Provide the (x, y) coordinate of the cell's center where the given text is located.  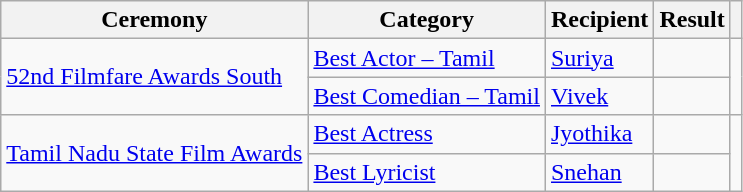
Jyothika (599, 134)
Result (692, 20)
Recipient (599, 20)
Best Lyricist (427, 172)
52nd Filmfare Awards South (154, 77)
Best Actress (427, 134)
Ceremony (154, 20)
Tamil Nadu State Film Awards (154, 153)
Suriya (599, 58)
Best Comedian – Tamil (427, 96)
Best Actor – Tamil (427, 58)
Category (427, 20)
Vivek (599, 96)
Snehan (599, 172)
